Return [x, y] of the center of cell containing provided text 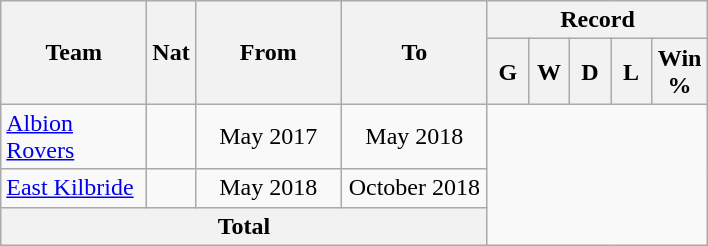
G [508, 72]
D [590, 72]
October 2018 [414, 188]
From [268, 52]
Albion Rovers [74, 136]
May 2017 [268, 136]
W [548, 72]
L [632, 72]
To [414, 52]
Total [244, 226]
East Kilbride [74, 188]
Win % [680, 72]
Record [597, 20]
Team [74, 52]
Nat [171, 52]
